Provide the (X, Y) coordinate of the cell's center where the given text is located.  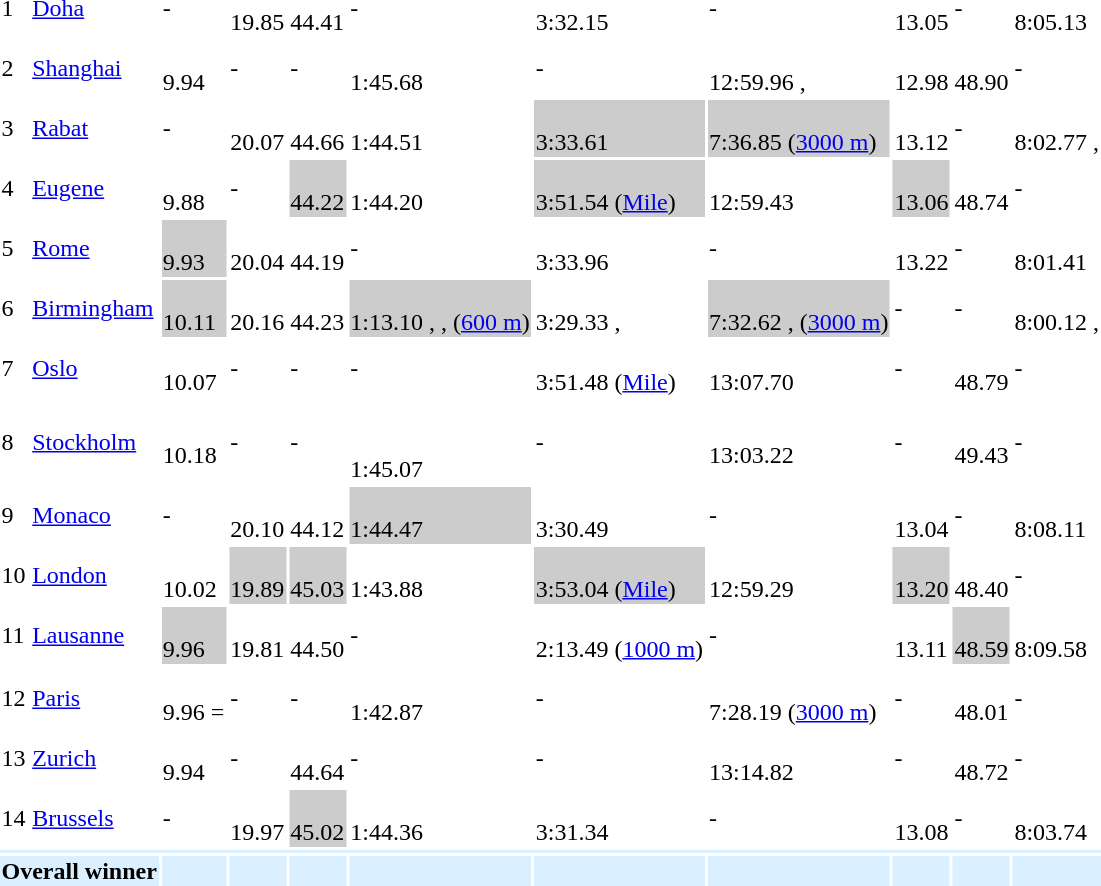
10 (14, 576)
3:51.54 (Mile) (619, 188)
48.72 (982, 758)
44.64 (318, 758)
Shanghai (95, 68)
1:44.47 (440, 516)
9.88 (194, 188)
6 (14, 308)
19.97 (258, 818)
1:45.07 (440, 442)
8:08.11 (1057, 516)
12:59.29 (799, 576)
48.90 (982, 68)
8:01.41 (1057, 248)
7:36.85 (3000 m) (799, 128)
13.20 (922, 576)
Oslo (95, 368)
5 (14, 248)
19.89 (258, 576)
3 (14, 128)
13.12 (922, 128)
3:33.61 (619, 128)
2:13.49 (1000 m) (619, 636)
1:44.20 (440, 188)
12:59.96 , (799, 68)
13:07.70 (799, 368)
13:03.22 (799, 442)
1:44.51 (440, 128)
Monaco (95, 516)
8:00.12 , (1057, 308)
12:59.43 (799, 188)
1:43.88 (440, 576)
44.23 (318, 308)
20.04 (258, 248)
9.96 = (194, 698)
48.01 (982, 698)
7:28.19 (3000 m) (799, 698)
3:30.49 (619, 516)
3:53.04 (Mile) (619, 576)
48.40 (982, 576)
8:09.58 (1057, 636)
4 (14, 188)
49.43 (982, 442)
3:33.96 (619, 248)
44.19 (318, 248)
45.02 (318, 818)
13.04 (922, 516)
48.79 (982, 368)
10.18 (194, 442)
14 (14, 818)
Rabat (95, 128)
44.12 (318, 516)
12.98 (922, 68)
12 (14, 698)
20.07 (258, 128)
10.07 (194, 368)
Zurich (95, 758)
48.59 (982, 636)
3:51.48 (Mile) (619, 368)
3:31.34 (619, 818)
20.16 (258, 308)
7:32.62 , (3000 m) (799, 308)
Stockholm (95, 442)
13.11 (922, 636)
20.10 (258, 516)
9 (14, 516)
44.50 (318, 636)
45.03 (318, 576)
3:29.33 , (619, 308)
1:42.87 (440, 698)
Birmingham (95, 308)
13.22 (922, 248)
13:14.82 (799, 758)
1:13.10 , , (600 m) (440, 308)
8 (14, 442)
Brussels (95, 818)
13 (14, 758)
Overall winner (79, 871)
10.11 (194, 308)
44.22 (318, 188)
9.93 (194, 248)
Eugene (95, 188)
13.06 (922, 188)
13.08 (922, 818)
2 (14, 68)
London (95, 576)
19.81 (258, 636)
Rome (95, 248)
48.74 (982, 188)
8:02.77 , (1057, 128)
9.96 (194, 636)
11 (14, 636)
Lausanne (95, 636)
44.66 (318, 128)
Paris (95, 698)
1:44.36 (440, 818)
8:03.74 (1057, 818)
1:45.68 (440, 68)
10.02 (194, 576)
7 (14, 368)
